Capture the cell that displays the provided text and extract its (X, Y) central coordinate. 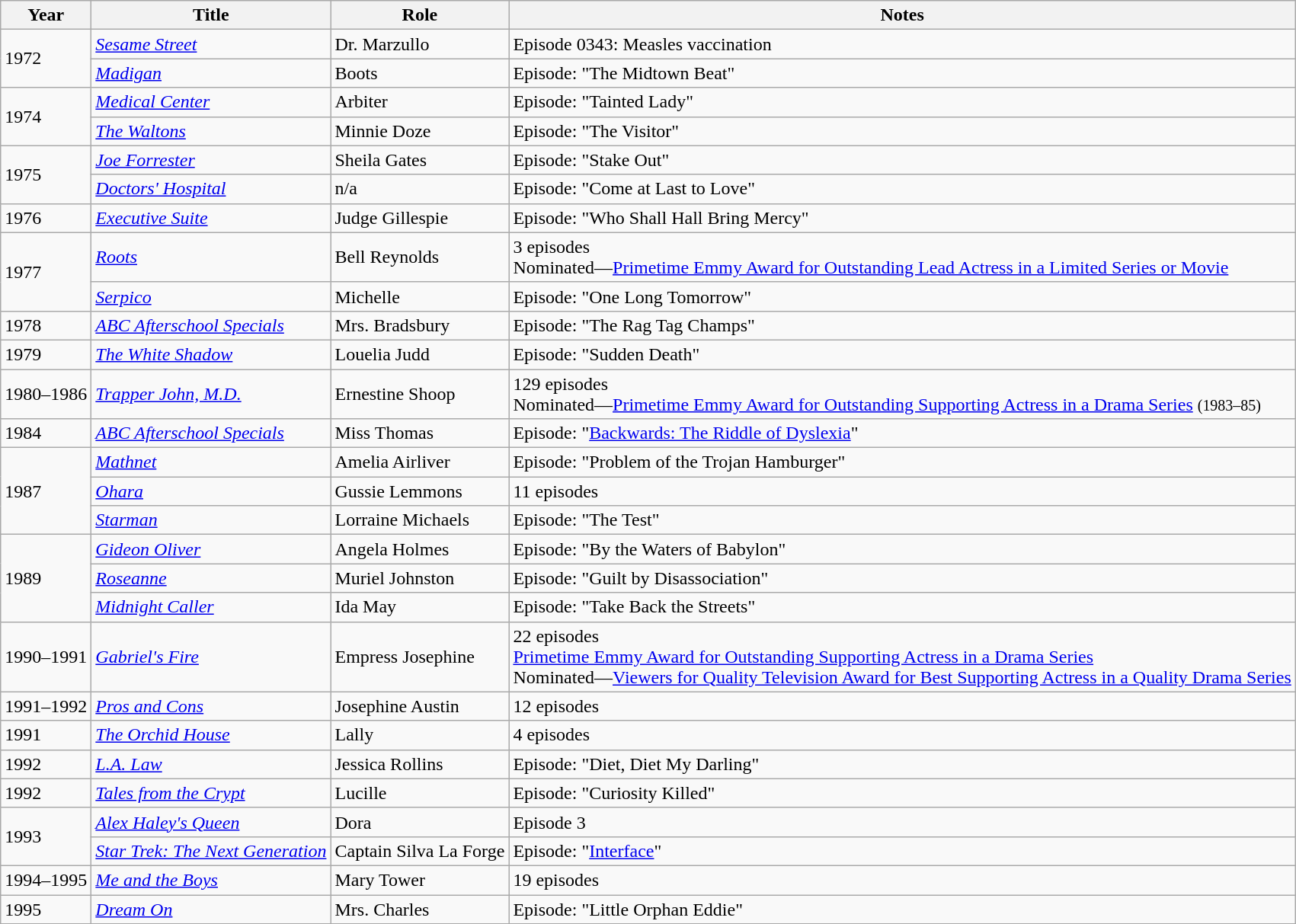
1989 (46, 578)
Mrs. Bradsbury (420, 325)
Roseanne (211, 578)
Episode: "Tainted Lady" (902, 102)
1975 (46, 174)
1984 (46, 433)
1974 (46, 117)
1993 (46, 836)
Ohara (211, 491)
Josephine Austin (420, 706)
The Orchid House (211, 735)
Angela Holmes (420, 549)
Notes (902, 15)
Gideon Oliver (211, 549)
n/a (420, 189)
Joe Forrester (211, 160)
19 episodes (902, 880)
Lally (420, 735)
1979 (46, 354)
11 episodes (902, 491)
Medical Center (211, 102)
Roots (211, 257)
1972 (46, 59)
Captain Silva La Forge (420, 851)
Episode: "One Long Tomorrow" (902, 296)
1978 (46, 325)
Dr. Marzullo (420, 44)
Doctors' Hospital (211, 189)
Ernestine Shoop (420, 393)
1990–1991 (46, 657)
Episode: "Come at Last to Love" (902, 189)
12 episodes (902, 706)
1977 (46, 271)
Role (420, 15)
Lorraine Michaels (420, 520)
1976 (46, 218)
Episode: "By the Waters of Babylon" (902, 549)
Episode: "Sudden Death" (902, 354)
Me and the Boys (211, 880)
Tales from the Crypt (211, 793)
Louelia Judd (420, 354)
Episode 3 (902, 822)
Episode: "Backwards: The Riddle of Dyslexia" (902, 433)
L.A. Law (211, 764)
Lucille (420, 793)
Alex Haley's Queen (211, 822)
Sheila Gates (420, 160)
Year (46, 15)
Star Trek: The Next Generation (211, 851)
Minnie Doze (420, 131)
Title (211, 15)
1980–1986 (46, 393)
Mathnet (211, 462)
Dora (420, 822)
Episode: "Take Back the Streets" (902, 607)
Sesame Street (211, 44)
Madigan (211, 73)
Pros and Cons (211, 706)
Episode: "Guilt by Disassociation" (902, 578)
Episode: "The Visitor" (902, 131)
Episode: "Problem of the Trojan Hamburger" (902, 462)
Arbiter (420, 102)
Starman (211, 520)
Episode 0343: Measles vaccination (902, 44)
129 episodesNominated—Primetime Emmy Award for Outstanding Supporting Actress in a Drama Series (1983–85) (902, 393)
Muriel Johnston (420, 578)
Jessica Rollins (420, 764)
Mrs. Charles (420, 909)
Gabriel's Fire (211, 657)
1994–1995 (46, 880)
3 episodesNominated—Primetime Emmy Award for Outstanding Lead Actress in a Limited Series or Movie (902, 257)
1991 (46, 735)
Gussie Lemmons (420, 491)
Mary Tower (420, 880)
4 episodes (902, 735)
Ida May (420, 607)
The Waltons (211, 131)
Episode: "Interface" (902, 851)
The White Shadow (211, 354)
Miss Thomas (420, 433)
Episode: "Little Orphan Eddie" (902, 909)
1991–1992 (46, 706)
Bell Reynolds (420, 257)
Trapper John, M.D. (211, 393)
Michelle (420, 296)
Judge Gillespie (420, 218)
Executive Suite (211, 218)
Episode: "The Midtown Beat" (902, 73)
Midnight Caller (211, 607)
Serpico (211, 296)
Episode: "Diet, Diet My Darling" (902, 764)
1995 (46, 909)
Episode: "The Rag Tag Champs" (902, 325)
Boots (420, 73)
1987 (46, 491)
Dream On (211, 909)
Episode: "Who Shall Hall Bring Mercy" (902, 218)
Episode: "Stake Out" (902, 160)
Episode: "The Test" (902, 520)
Amelia Airliver (420, 462)
Episode: "Curiosity Killed" (902, 793)
Empress Josephine (420, 657)
